Detect which cell encompasses the target text, then output its (x, y) center coordinate. 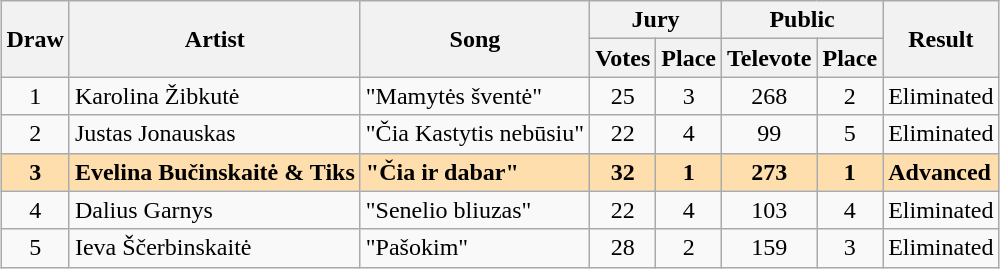
Televote (768, 58)
"Mamytės šventė" (474, 96)
"Senelio bliuzas" (474, 210)
Ieva Ščerbinskaitė (214, 248)
Result (941, 39)
Public (802, 20)
28 (623, 248)
32 (623, 172)
25 (623, 96)
Evelina Bučinskaitė & Tiks (214, 172)
99 (768, 134)
Artist (214, 39)
Justas Jonauskas (214, 134)
273 (768, 172)
Dalius Garnys (214, 210)
103 (768, 210)
Jury (656, 20)
"Pašokim" (474, 248)
Advanced (941, 172)
Karolina Žibkutė (214, 96)
"Čia Kastytis nebūsiu" (474, 134)
Song (474, 39)
"Čia ir dabar" (474, 172)
Votes (623, 58)
Draw (35, 39)
268 (768, 96)
159 (768, 248)
